Extract the (x, y) coordinate from the center of the cell holding the provided text.  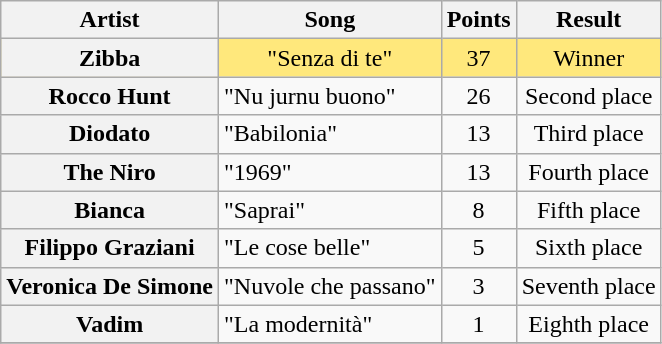
Eighth place (588, 324)
1 (478, 324)
26 (478, 96)
Filippo Graziani (110, 248)
"Saprai" (330, 210)
Bianca (110, 210)
Sixth place (588, 248)
5 (478, 248)
Rocco Hunt (110, 96)
Points (478, 20)
Diodato (110, 134)
Vadim (110, 324)
"Babilonia" (330, 134)
Fourth place (588, 172)
Third place (588, 134)
Second place (588, 96)
Winner (588, 58)
"Senza di te" (330, 58)
"Nuvole che passano" (330, 286)
"Nu jurnu buono" (330, 96)
Artist (110, 20)
"1969" (330, 172)
8 (478, 210)
37 (478, 58)
Fifth place (588, 210)
3 (478, 286)
"La modernità" (330, 324)
Zibba (110, 58)
The Niro (110, 172)
Veronica De Simone (110, 286)
Song (330, 20)
"Le cose belle" (330, 248)
Result (588, 20)
Seventh place (588, 286)
